For the text-containing cell, return its midpoint in (x, y) coordinate format. 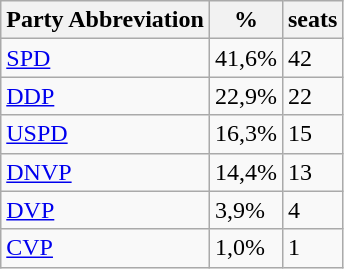
1,0% (246, 248)
1 (312, 248)
22 (312, 96)
41,6% (246, 58)
16,3% (246, 134)
DVP (106, 210)
DDP (106, 96)
seats (312, 20)
DNVP (106, 172)
4 (312, 210)
42 (312, 58)
USPD (106, 134)
SPD (106, 58)
15 (312, 134)
3,9% (246, 210)
% (246, 20)
22,9% (246, 96)
Party Abbreviation (106, 20)
CVP (106, 248)
13 (312, 172)
14,4% (246, 172)
